Find where the given text appears and provide that cell's center as (X, Y) coordinate. 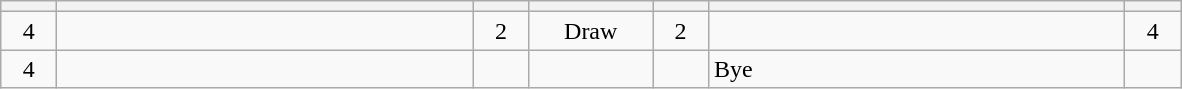
Draw (591, 31)
Bye (917, 69)
